Detect which cell encompasses the target text, then output its (X, Y) center coordinate. 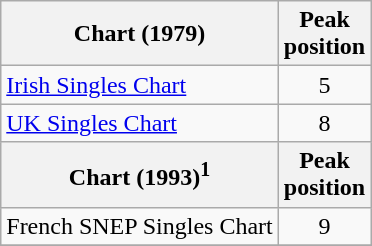
Chart (1993)1 (140, 174)
Irish Singles Chart (140, 85)
8 (324, 123)
5 (324, 85)
French SNEP Singles Chart (140, 226)
UK Singles Chart (140, 123)
9 (324, 226)
Chart (1979) (140, 34)
